Detect which cell encompasses the target text, then output its (x, y) center coordinate. 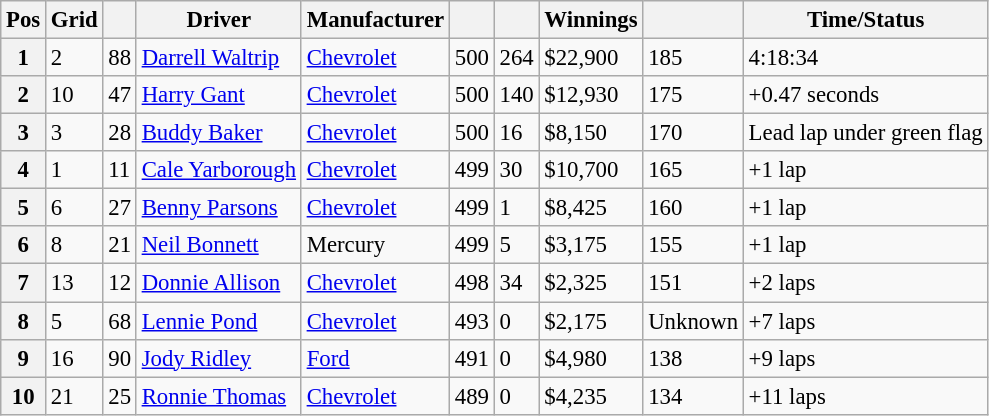
$2,175 (591, 321)
+0.47 seconds (866, 95)
+11 laps (866, 396)
12 (120, 283)
90 (120, 358)
Jody Ridley (218, 358)
$12,930 (591, 95)
Cale Yarborough (218, 170)
Lead lap under green flag (866, 133)
Manufacturer (375, 20)
Neil Bonnett (218, 245)
185 (693, 58)
7 (24, 283)
+7 laps (866, 321)
Benny Parsons (218, 208)
30 (516, 170)
489 (472, 396)
$2,325 (591, 283)
498 (472, 283)
491 (472, 358)
134 (693, 396)
+9 laps (866, 358)
Time/Status (866, 20)
Mercury (375, 245)
25 (120, 396)
34 (516, 283)
151 (693, 283)
Grid (74, 20)
Lennie Pond (218, 321)
9 (24, 358)
Buddy Baker (218, 133)
138 (693, 358)
$4,235 (591, 396)
28 (120, 133)
Ronnie Thomas (218, 396)
Darrell Waltrip (218, 58)
4:18:34 (866, 58)
$8,425 (591, 208)
493 (472, 321)
165 (693, 170)
Driver (218, 20)
264 (516, 58)
160 (693, 208)
$4,980 (591, 358)
47 (120, 95)
$22,900 (591, 58)
4 (24, 170)
88 (120, 58)
170 (693, 133)
$3,175 (591, 245)
+2 laps (866, 283)
Pos (24, 20)
Donnie Allison (218, 283)
Unknown (693, 321)
Winnings (591, 20)
11 (120, 170)
13 (74, 283)
Ford (375, 358)
$10,700 (591, 170)
Harry Gant (218, 95)
$8,150 (591, 133)
140 (516, 95)
175 (693, 95)
27 (120, 208)
68 (120, 321)
155 (693, 245)
